Locate the cell with the specified text and output its (X, Y) center coordinate. 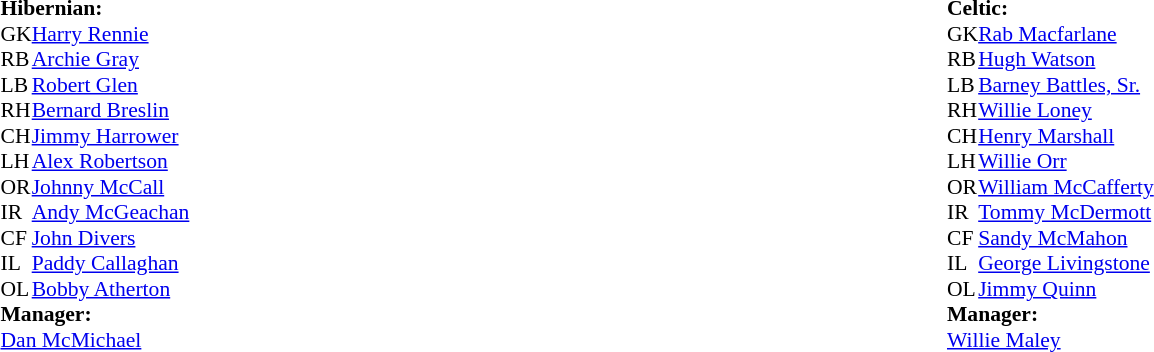
Willie Orr (1066, 161)
Hugh Watson (1066, 59)
Henry Marshall (1066, 136)
Andy McGeachan (111, 213)
George Livingstone (1066, 263)
Tommy McDermott (1066, 213)
John Divers (111, 238)
Jimmy Quinn (1066, 289)
Robert Glen (111, 85)
Sandy McMahon (1066, 238)
Rab Macfarlane (1066, 34)
Bobby Atherton (111, 289)
Jimmy Harrower (111, 136)
Paddy Callaghan (111, 263)
Willie Loney (1066, 111)
Harry Rennie (111, 34)
Archie Gray (111, 59)
Alex Robertson (111, 161)
Johnny McCall (111, 187)
Bernard Breslin (111, 111)
Barney Battles, Sr. (1066, 85)
William McCafferty (1066, 187)
